Identify which cell holds the provided text, then report its (x, y) central coordinate. 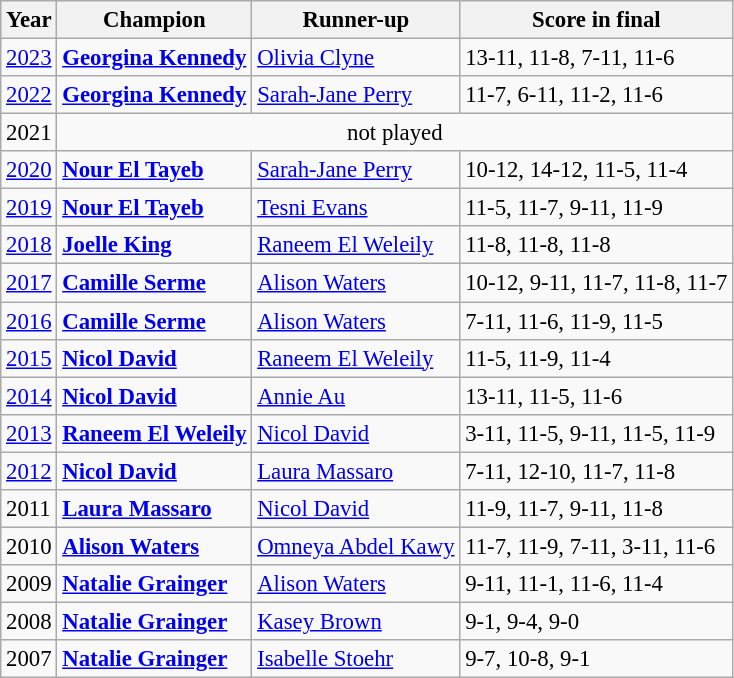
10-12, 14-12, 11-5, 11-4 (596, 170)
2015 (29, 358)
Champion (154, 20)
Olivia Clyne (356, 58)
9-1, 9-4, 9-0 (596, 621)
11-7, 11-9, 7-11, 3-11, 11-6 (596, 546)
Score in final (596, 20)
Runner-up (356, 20)
2011 (29, 509)
2018 (29, 245)
Isabelle Stoehr (356, 659)
2007 (29, 659)
2013 (29, 433)
2022 (29, 95)
Kasey Brown (356, 621)
2010 (29, 546)
2016 (29, 321)
Joelle King (154, 245)
9-11, 11-1, 11-6, 11-4 (596, 584)
10-12, 9-11, 11-7, 11-8, 11-7 (596, 283)
2008 (29, 621)
2017 (29, 283)
9-7, 10-8, 9-1 (596, 659)
13-11, 11-5, 11-6 (596, 396)
Annie Au (356, 396)
2023 (29, 58)
2009 (29, 584)
2020 (29, 170)
not played (395, 133)
2014 (29, 396)
11-7, 6-11, 11-2, 11-6 (596, 95)
7-11, 11-6, 11-9, 11-5 (596, 321)
Year (29, 20)
3-11, 11-5, 9-11, 11-5, 11-9 (596, 433)
2021 (29, 133)
2012 (29, 471)
Tesni Evans (356, 208)
7-11, 12-10, 11-7, 11-8 (596, 471)
Omneya Abdel Kawy (356, 546)
13-11, 11-8, 7-11, 11-6 (596, 58)
11-5, 11-9, 11-4 (596, 358)
11-9, 11-7, 9-11, 11-8 (596, 509)
2019 (29, 208)
11-8, 11-8, 11-8 (596, 245)
11-5, 11-7, 9-11, 11-9 (596, 208)
